Output the (X, Y) coordinate of the center of the cell containing the given text.  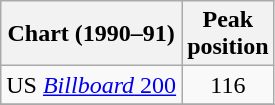
116 (228, 85)
Chart (1990–91) (92, 34)
US Billboard 200 (92, 85)
Peakposition (228, 34)
